Capture the cell that displays the provided text and extract its (x, y) central coordinate. 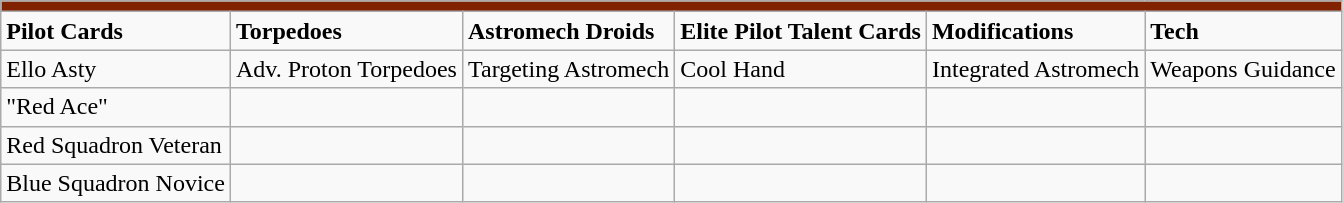
Cool Hand (801, 69)
Pilot Cards (116, 31)
Torpedoes (346, 31)
Modifications (1035, 31)
Targeting Astromech (568, 69)
Elite Pilot Talent Cards (801, 31)
Integrated Astromech (1035, 69)
Weapons Guidance (1243, 69)
Ello Asty (116, 69)
"Red Ace" (116, 107)
Red Squadron Veteran (116, 145)
Astromech Droids (568, 31)
Blue Squadron Novice (116, 183)
Adv. Proton Torpedoes (346, 69)
Tech (1243, 31)
